Return [x, y] of the center of cell containing provided text 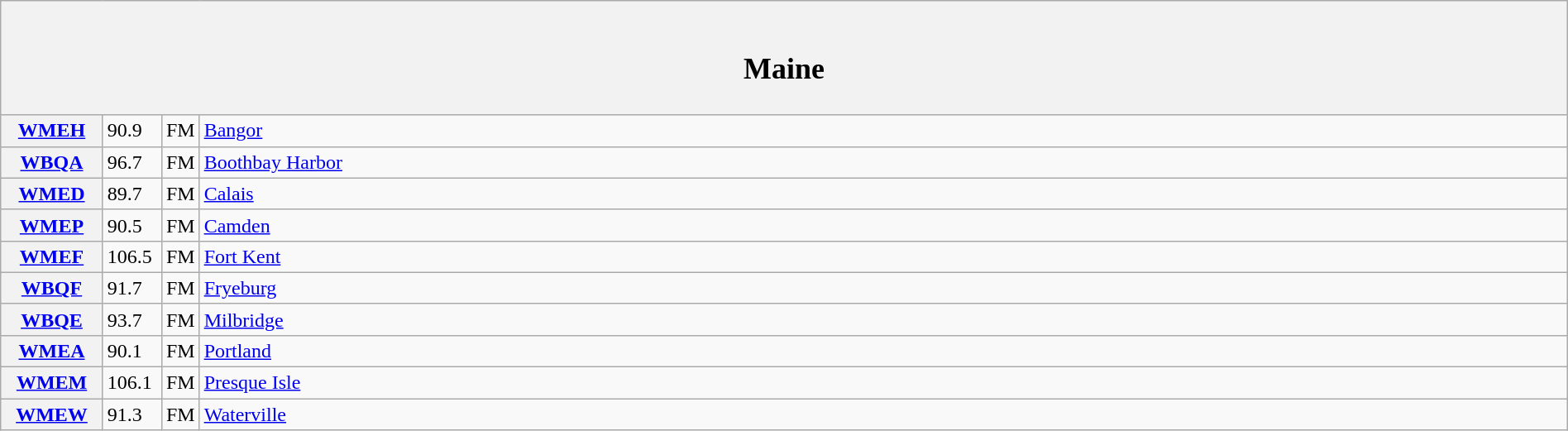
93.7 [132, 319]
89.7 [132, 194]
WBQE [52, 319]
Maine [784, 58]
90.5 [132, 225]
WBQF [52, 288]
WMEA [52, 351]
Calais [883, 194]
WMEW [52, 414]
Boothbay Harbor [883, 162]
Fryeburg [883, 288]
Fort Kent [883, 256]
90.1 [132, 351]
WBQA [52, 162]
WMEM [52, 383]
106.1 [132, 383]
Portland [883, 351]
WMEH [52, 131]
Camden [883, 225]
90.9 [132, 131]
WMEF [52, 256]
WMEP [52, 225]
91.3 [132, 414]
Milbridge [883, 319]
Waterville [883, 414]
106.5 [132, 256]
96.7 [132, 162]
Bangor [883, 131]
WMED [52, 194]
91.7 [132, 288]
Presque Isle [883, 383]
